Return [x, y] of the center of cell containing provided text 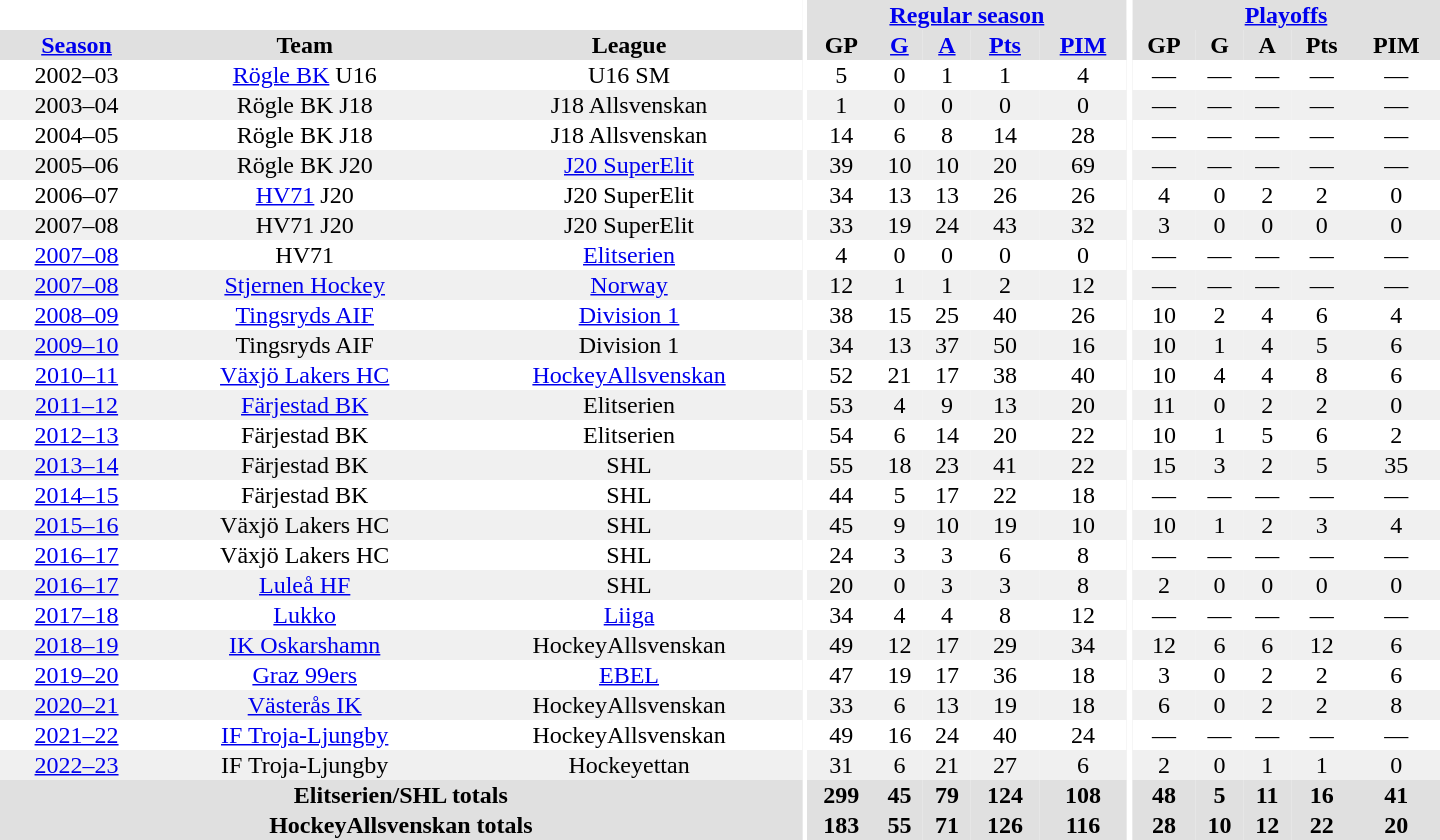
Norway [628, 285]
2003–04 [76, 105]
124 [1006, 795]
2021–22 [76, 735]
Regular season [967, 15]
299 [842, 795]
23 [947, 465]
54 [842, 435]
126 [1006, 825]
25 [947, 315]
2015–16 [76, 525]
Luleå HF [304, 585]
79 [947, 795]
Rögle BK U16 [304, 75]
Stjernen Hockey [304, 285]
71 [947, 825]
32 [1082, 225]
39 [842, 165]
2018–19 [76, 645]
U16 SM [628, 75]
HV71 [304, 255]
44 [842, 495]
Västerås IK [304, 705]
116 [1082, 825]
31 [842, 765]
2022–23 [76, 765]
2006–07 [76, 195]
Hockeyettan [628, 765]
2008–09 [76, 315]
Season [76, 45]
Lukko [304, 615]
Liiga [628, 615]
2013–14 [76, 465]
HockeyAllsvenskan totals [401, 825]
37 [947, 345]
69 [1082, 165]
35 [1396, 465]
47 [842, 675]
Elitserien/SHL totals [401, 795]
2002–03 [76, 75]
29 [1006, 645]
Playoffs [1286, 15]
2012–13 [76, 435]
Rögle BK J20 [304, 165]
108 [1082, 795]
League [628, 45]
2009–10 [76, 345]
IK Oskarshamn [304, 645]
2011–12 [76, 405]
27 [1006, 765]
52 [842, 375]
2014–15 [76, 495]
43 [1006, 225]
183 [842, 825]
53 [842, 405]
2019–20 [76, 675]
2010–11 [76, 375]
2020–21 [76, 705]
Team [304, 45]
36 [1006, 675]
48 [1164, 795]
EBEL [628, 675]
50 [1006, 345]
2004–05 [76, 135]
Graz 99ers [304, 675]
2017–18 [76, 615]
2005–06 [76, 165]
